Detect which cell encompasses the target text, then output its (X, Y) center coordinate. 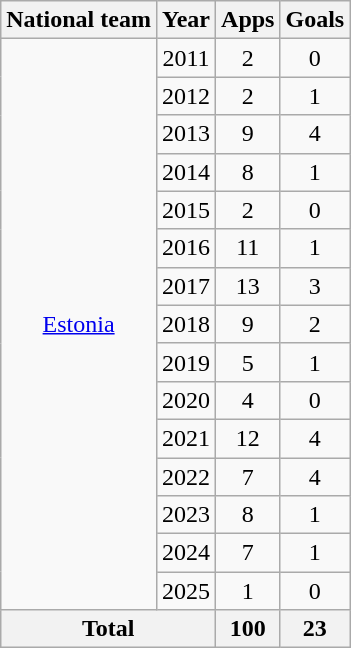
Apps (248, 20)
2019 (186, 362)
2018 (186, 324)
2013 (186, 134)
23 (315, 629)
2021 (186, 438)
2024 (186, 553)
Total (108, 629)
National team (79, 20)
2025 (186, 591)
2011 (186, 58)
12 (248, 438)
2012 (186, 96)
13 (248, 286)
2023 (186, 515)
Year (186, 20)
2017 (186, 286)
Estonia (79, 324)
2015 (186, 210)
2022 (186, 477)
2020 (186, 400)
3 (315, 286)
11 (248, 248)
100 (248, 629)
5 (248, 362)
2016 (186, 248)
2014 (186, 172)
Goals (315, 20)
